Scan for the cell matching the given text and deliver its (x, y) coordinate at center. 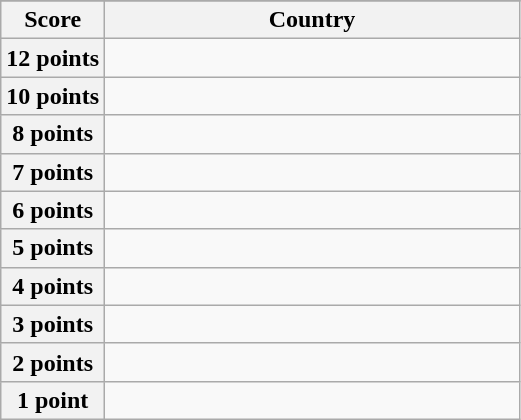
1 point (53, 400)
Score (53, 20)
2 points (53, 362)
6 points (53, 210)
4 points (53, 286)
7 points (53, 172)
10 points (53, 96)
12 points (53, 58)
Country (312, 20)
3 points (53, 324)
5 points (53, 248)
8 points (53, 134)
